Determine the (x, y) coordinate at the center of the cell enclosing the given text.  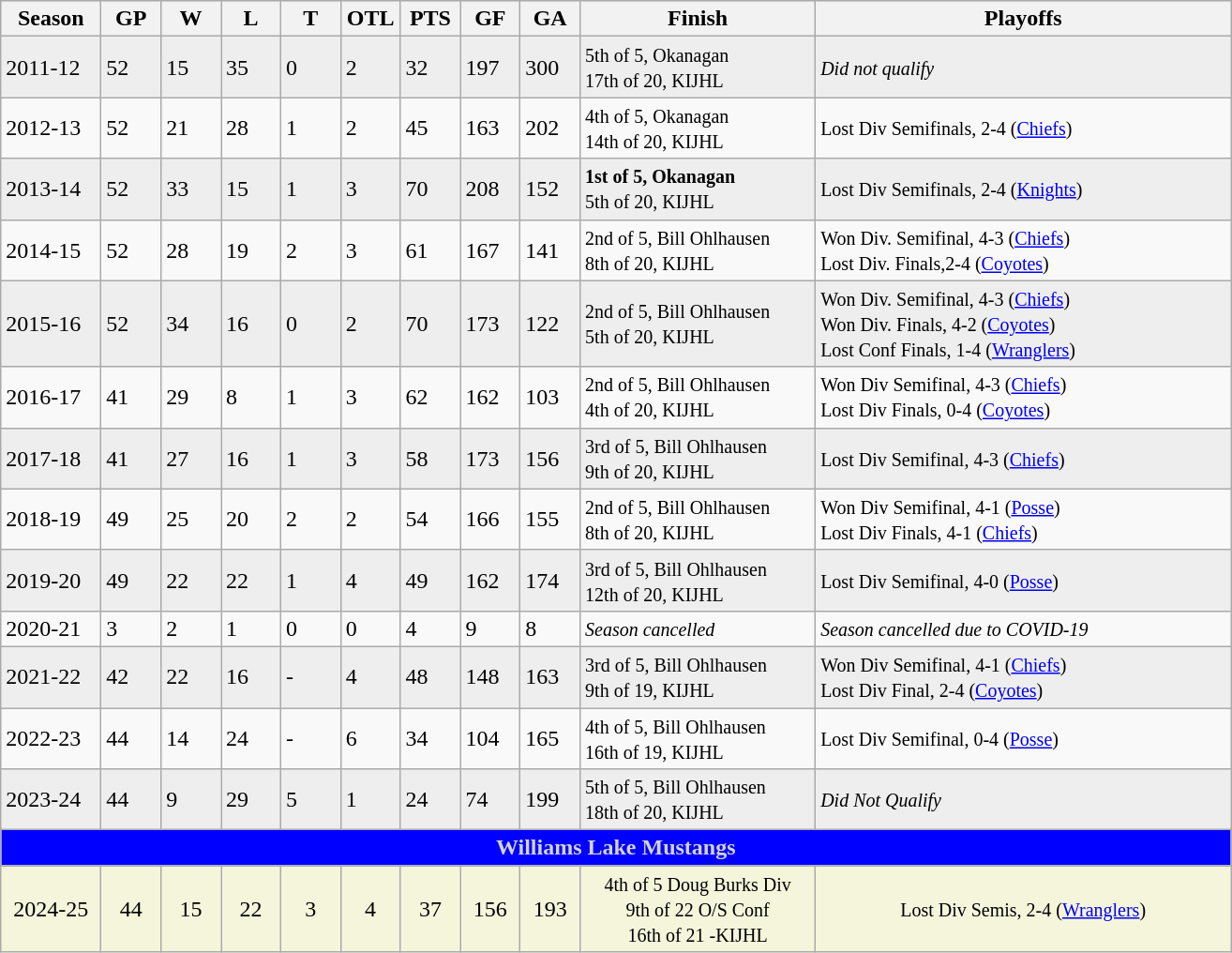
Won Div Semifinal, 4-3 (Chiefs)Lost Div Finals, 0-4 (Coyotes) (1024, 398)
GP (131, 19)
14 (191, 737)
300 (550, 68)
2024-25 (51, 909)
5 (310, 799)
155 (550, 520)
6 (370, 737)
33 (191, 189)
103 (550, 398)
Lost Div Semifinal, 4-3 (Chiefs) (1024, 458)
48 (430, 677)
152 (550, 189)
Won Div Semifinal, 4-1 (Posse)Lost Div Finals, 4-1 (Chiefs) (1024, 520)
3rd of 5, Bill Ohlhausen9th of 20, KIJHL (698, 458)
4th of 5, Okanagan14th of 20, KIJHL (698, 128)
L (251, 19)
167 (490, 250)
Did Not Qualify (1024, 799)
4th of 5, Bill Ohlhausen16th of 19, KIJHL (698, 737)
208 (490, 189)
Williams Lake Mustangs (616, 848)
2nd of 5, Bill Ohlhausen4th of 20, KIJHL (698, 398)
5th of 5, Okanagan17th of 20, KIJHL (698, 68)
3rd of 5, Bill Ohlhausen12th of 20, KIJHL (698, 580)
1st of 5, Okanagan5th of 20, KIJHL (698, 189)
2022-23 (51, 737)
2015-16 (51, 324)
2nd of 5, Bill Ohlhausen5th of 20, KIJHL (698, 324)
165 (550, 737)
2011-12 (51, 68)
2018-19 (51, 520)
58 (430, 458)
62 (430, 398)
PTS (430, 19)
Lost Div Semifinals, 2-4 (Knights) (1024, 189)
2012-13 (51, 128)
2020-21 (51, 628)
Did not qualify (1024, 68)
Lost Div Semifinal, 4-0 (Posse) (1024, 580)
42 (131, 677)
5th of 5, Bill Ohlhausen18th of 20, KIJHL (698, 799)
193 (550, 909)
141 (550, 250)
197 (490, 68)
Season (51, 19)
OTL (370, 19)
Lost Div Semis, 2-4 (Wranglers) (1024, 909)
4th of 5 Doug Burks Div9th of 22 O/S Conf16th of 21 -KIJHL (698, 909)
GA (550, 19)
74 (490, 799)
19 (251, 250)
2023-24 (51, 799)
21 (191, 128)
Lost Div Semifinal, 0-4 (Posse) (1024, 737)
2016-17 (51, 398)
2017-18 (51, 458)
122 (550, 324)
61 (430, 250)
174 (550, 580)
35 (251, 68)
2014-15 (51, 250)
Won Div. Semifinal, 4-3 (Chiefs)Won Div. Finals, 4-2 (Coyotes)Lost Conf Finals, 1-4 (Wranglers) (1024, 324)
Playoffs (1024, 19)
Lost Div Semifinals, 2-4 (Chiefs) (1024, 128)
2019-20 (51, 580)
Finish (698, 19)
202 (550, 128)
3rd of 5, Bill Ohlhausen9th of 19, KIJHL (698, 677)
W (191, 19)
2021-22 (51, 677)
25 (191, 520)
104 (490, 737)
54 (430, 520)
Season cancelled (698, 628)
T (310, 19)
GF (490, 19)
Won Div Semifinal, 4-1 (Chiefs)Lost Div Final, 2-4 (Coyotes) (1024, 677)
166 (490, 520)
20 (251, 520)
37 (430, 909)
Season cancelled due to COVID-19 (1024, 628)
32 (430, 68)
2013-14 (51, 189)
45 (430, 128)
148 (490, 677)
27 (191, 458)
Won Div. Semifinal, 4-3 (Chiefs)Lost Div. Finals,2-4 (Coyotes) (1024, 250)
199 (550, 799)
